For the text-containing cell, return its midpoint in [x, y] coordinate format. 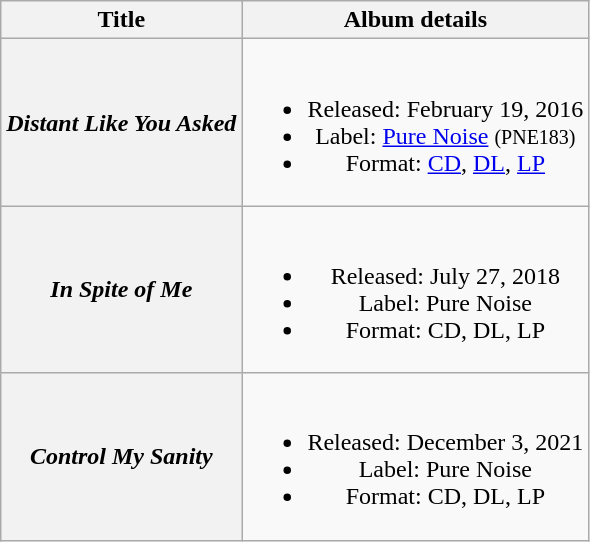
Title [122, 20]
Released: February 19, 2016Label: Pure Noise (PNE183)Format: CD, DL, LP [416, 122]
In Spite of Me [122, 290]
Released: July 27, 2018Label: Pure NoiseFormat: CD, DL, LP [416, 290]
Released: December 3, 2021Label: Pure NoiseFormat: CD, DL, LP [416, 456]
Album details [416, 20]
Control My Sanity [122, 456]
Distant Like You Asked [122, 122]
